Extract the (x, y) coordinate from the center of the cell holding the provided text.  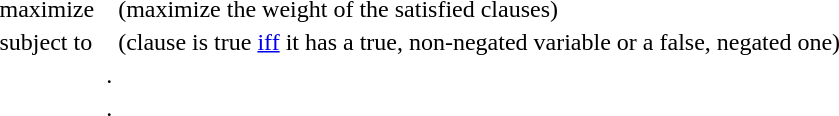
. (110, 75)
